Scan for the cell matching the given text and deliver its (x, y) coordinate at center. 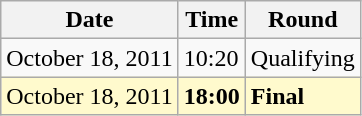
Date (90, 20)
Round (302, 20)
Qualifying (302, 58)
Final (302, 96)
10:20 (212, 58)
Time (212, 20)
18:00 (212, 96)
